Find where the given text appears and provide that cell's center as (x, y) coordinate. 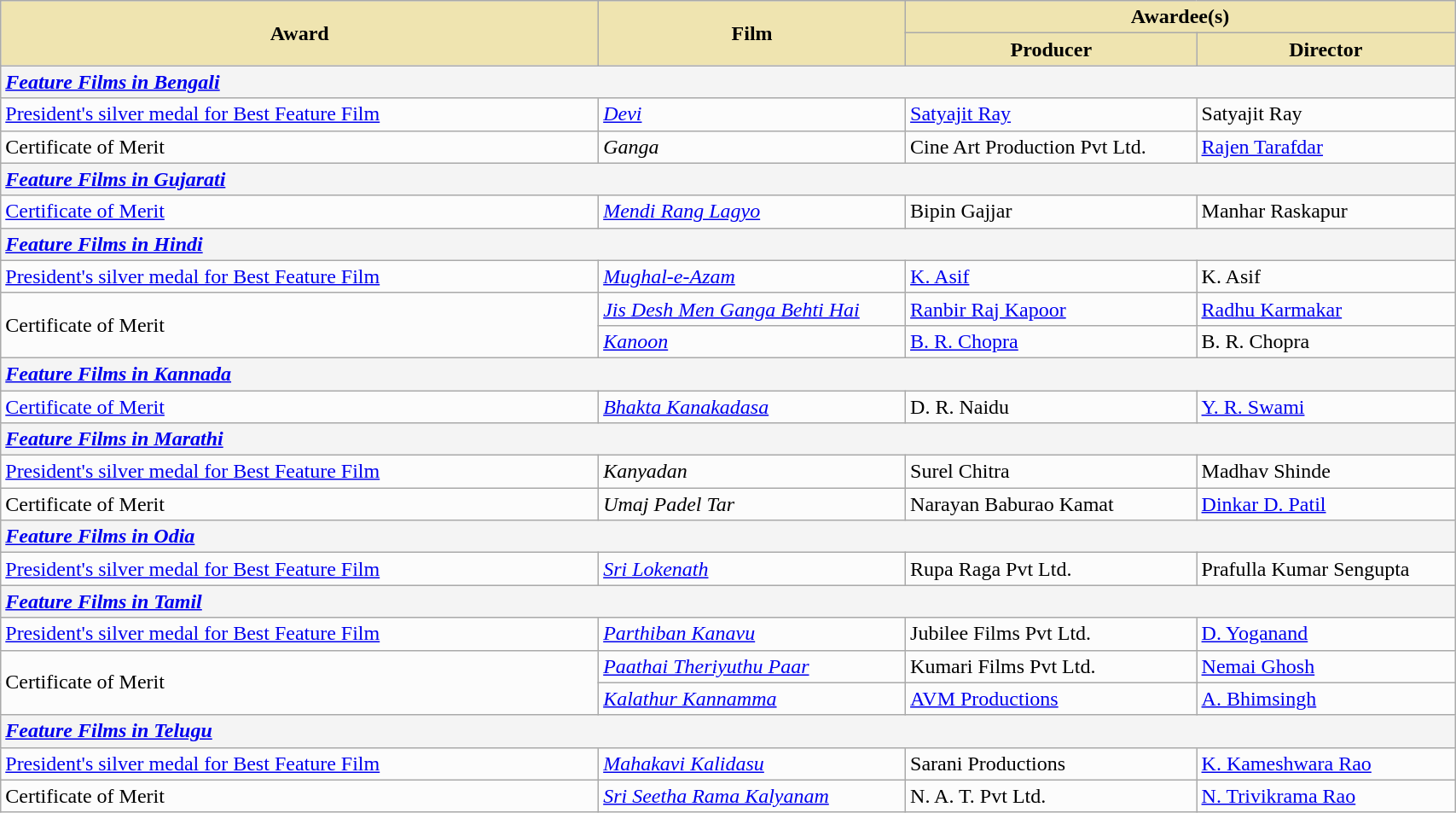
Parthiban Kanavu (752, 634)
Bhakta Kanakadasa (752, 407)
Surel Chitra (1051, 472)
Kalathur Kannamma (752, 699)
Ranbir Raj Kapoor (1051, 309)
Madhav Shinde (1325, 472)
Feature Films in Odia (728, 537)
Sri Seetha Rama Kalyanam (752, 796)
Feature Films in Marathi (728, 439)
Paathai Theriyuthu Paar (752, 666)
Feature Films in Tamil (728, 601)
Dinkar D. Patil (1325, 504)
Umaj Padel Tar (752, 504)
Kanoon (752, 341)
N. A. T. Pvt Ltd. (1051, 796)
D. Yoganand (1325, 634)
Mahakavi Kalidasu (752, 764)
K. Kameshwara Rao (1325, 764)
Feature Films in Gujarati (728, 179)
A. Bhimsingh (1325, 699)
Kumari Films Pvt Ltd. (1051, 666)
Nemai Ghosh (1325, 666)
Awardee(s) (1180, 17)
Ganga (752, 147)
Feature Films in Telugu (728, 731)
Rupa Raga Pvt Ltd. (1051, 569)
Cine Art Production Pvt Ltd. (1051, 147)
Jis Desh Men Ganga Behti Hai (752, 309)
N. Trivikrama Rao (1325, 796)
AVM Productions (1051, 699)
D. R. Naidu (1051, 407)
Award (300, 33)
Sarani Productions (1051, 764)
Kanyadan (752, 472)
Feature Films in Kannada (728, 374)
Manhar Raskapur (1325, 212)
Director (1325, 49)
Mughal-e-Azam (752, 276)
Y. R. Swami (1325, 407)
Film (752, 33)
Jubilee Films Pvt Ltd. (1051, 634)
Feature Films in Bengali (728, 82)
Narayan Baburao Kamat (1051, 504)
Rajen Tarafdar (1325, 147)
Devi (752, 114)
Mendi Rang Lagyo (752, 212)
Radhu Karmakar (1325, 309)
Sri Lokenath (752, 569)
Producer (1051, 49)
Feature Films in Hindi (728, 244)
Bipin Gajjar (1051, 212)
Prafulla Kumar Sengupta (1325, 569)
